Pinpoint the cell where the given text exists, returning its [x, y] midpoint coordinate. 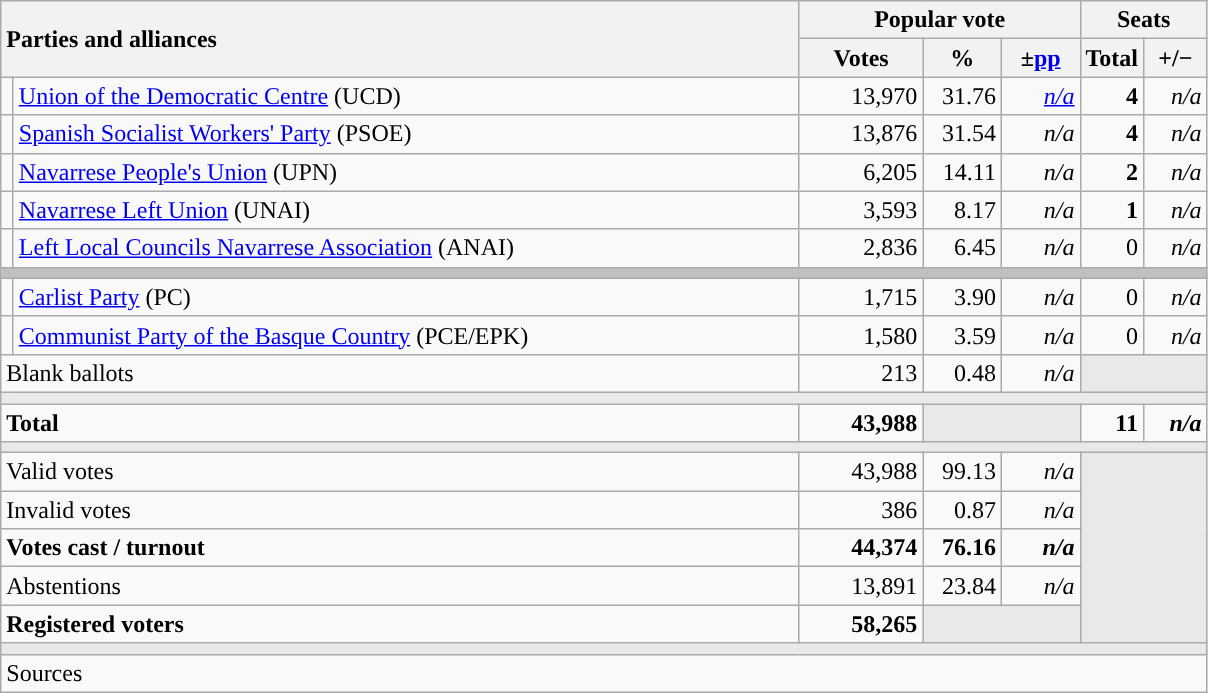
3.59 [962, 335]
0.48 [962, 373]
Left Local Councils Navarrese Association (ANAI) [406, 248]
Navarrese Left Union (UNAI) [406, 210]
31.54 [962, 134]
Registered voters [400, 624]
1,715 [861, 297]
Valid votes [400, 472]
6.45 [962, 248]
213 [861, 373]
Votes [861, 58]
Abstentions [400, 586]
6,205 [861, 172]
3,593 [861, 210]
Popular vote [940, 20]
Invalid votes [400, 510]
Votes cast / turnout [400, 548]
1,580 [861, 335]
76.16 [962, 548]
Seats [1144, 20]
2 [1112, 172]
13,891 [861, 586]
Navarrese People's Union (UPN) [406, 172]
14.11 [962, 172]
Union of the Democratic Centre (UCD) [406, 96]
99.13 [962, 472]
1 [1112, 210]
386 [861, 510]
Parties and alliances [400, 39]
13,876 [861, 134]
2,836 [861, 248]
Communist Party of the Basque Country (PCE/EPK) [406, 335]
31.76 [962, 96]
3.90 [962, 297]
58,265 [861, 624]
13,970 [861, 96]
Spanish Socialist Workers' Party (PSOE) [406, 134]
11 [1112, 423]
% [962, 58]
23.84 [962, 586]
44,374 [861, 548]
+/− [1176, 58]
±pp [1040, 58]
8.17 [962, 210]
Blank ballots [400, 373]
Sources [604, 673]
Carlist Party (PC) [406, 297]
0.87 [962, 510]
